Determine the [X, Y] coordinate at the center of the cell enclosing the given text.  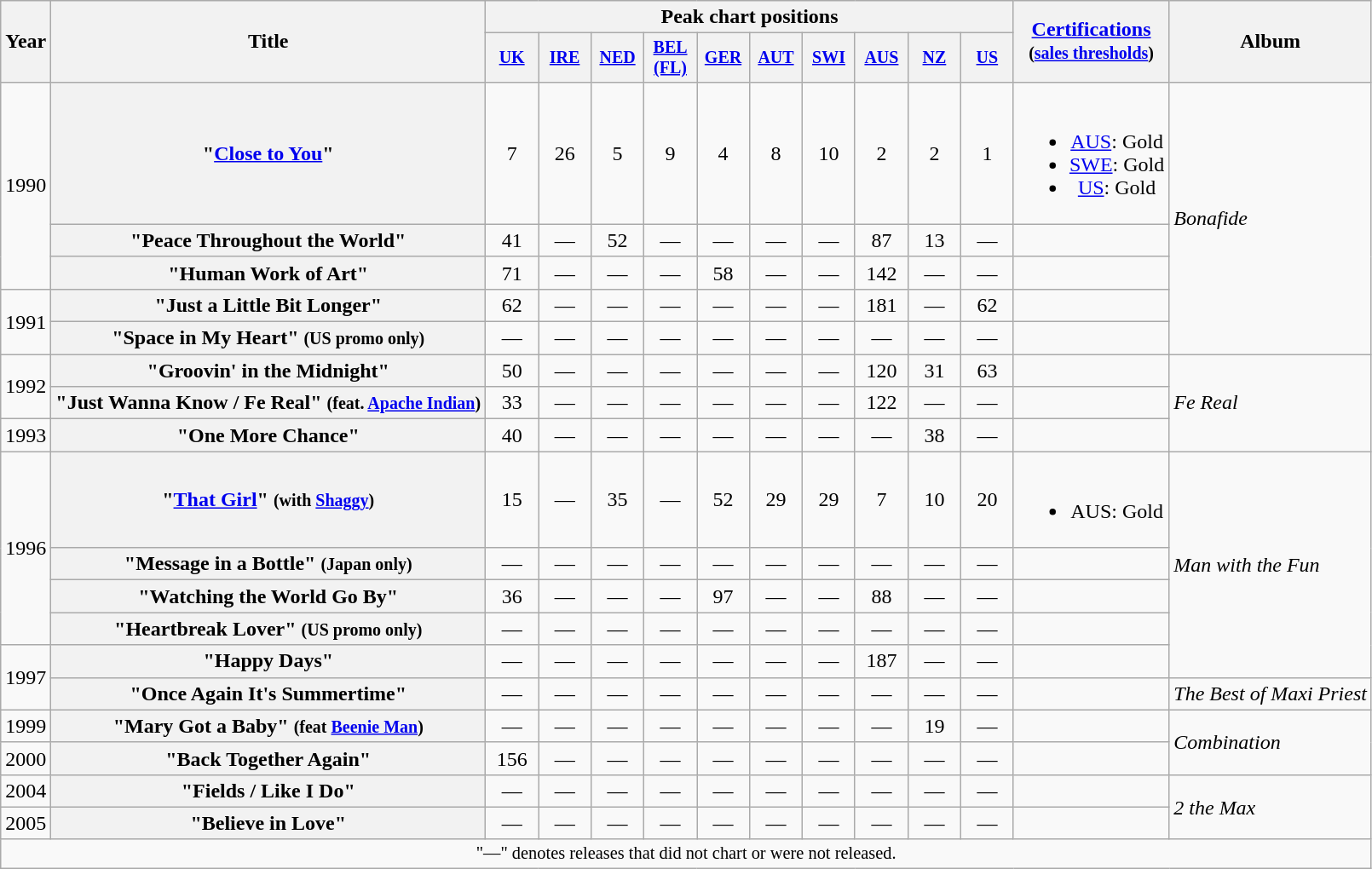
1997 [26, 677]
41 [512, 240]
142 [881, 273]
"Space in My Heart" (US promo only) [268, 338]
"—" denotes releases that did not chart or were not released. [687, 854]
31 [934, 371]
35 [618, 499]
"Groovin' in the Midnight" [268, 371]
2004 [26, 791]
20 [987, 499]
63 [987, 371]
AUS: Gold [1091, 499]
33 [512, 403]
1999 [26, 726]
38 [934, 435]
UK [512, 58]
1991 [26, 321]
"Peace Throughout the World" [268, 240]
AUS [881, 58]
58 [723, 273]
"One More Chance" [268, 435]
122 [881, 403]
50 [512, 371]
BEL(FL) [671, 58]
19 [934, 726]
Man with the Fun [1271, 564]
9 [671, 153]
"Heartbreak Lover" (US promo only) [268, 629]
120 [881, 371]
"Back Together Again" [268, 758]
"Fields / Like I Do" [268, 791]
SWI [828, 58]
Bonafide [1271, 218]
The Best of Maxi Priest [1271, 693]
Year [26, 42]
1 [987, 153]
5 [618, 153]
"That Girl" (with Shaggy) [268, 499]
36 [512, 596]
71 [512, 273]
1996 [26, 549]
1993 [26, 435]
4 [723, 153]
"Once Again It's Summertime" [268, 693]
NED [618, 58]
Peak chart positions [750, 17]
26 [565, 153]
187 [881, 661]
88 [881, 596]
"Message in a Bottle" (Japan only) [268, 564]
1990 [26, 186]
"Just a Little Bit Longer" [268, 305]
2000 [26, 758]
15 [512, 499]
87 [881, 240]
"Just Wanna Know / Fe Real" (feat. Apache Indian) [268, 403]
40 [512, 435]
"Mary Got a Baby" (feat Beenie Man) [268, 726]
"Happy Days" [268, 661]
13 [934, 240]
Album [1271, 42]
2005 [26, 823]
US [987, 58]
"Human Work of Art" [268, 273]
"Believe in Love" [268, 823]
Combination [1271, 742]
Title [268, 42]
97 [723, 596]
AUS: GoldSWE: GoldUS: Gold [1091, 153]
181 [881, 305]
AUT [776, 58]
"Close to You" [268, 153]
1992 [26, 387]
NZ [934, 58]
2 the Max [1271, 807]
IRE [565, 58]
Fe Real [1271, 403]
Certifications(sales thresholds) [1091, 42]
"Watching the World Go By" [268, 596]
GER [723, 58]
156 [512, 758]
8 [776, 153]
